Find where the given text appears and provide that cell's center as (X, Y) coordinate. 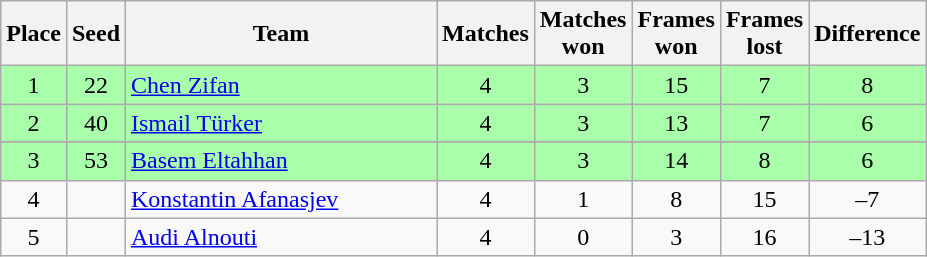
5 (34, 237)
13 (676, 123)
53 (96, 161)
2 (34, 123)
22 (96, 85)
Place (34, 34)
Chen Zifan (282, 85)
–7 (868, 199)
Seed (96, 34)
40 (96, 123)
Basem Eltahhan (282, 161)
Difference (868, 34)
–13 (868, 237)
Matches (486, 34)
Matches won (583, 34)
16 (764, 237)
Frames lost (764, 34)
14 (676, 161)
Frames won (676, 34)
Audi Alnouti (282, 237)
Ismail Türker (282, 123)
Konstantin Afanasjev (282, 199)
Team (282, 34)
0 (583, 237)
